Return the (X, Y) coordinate for the center point of the cell that contains the specified text.  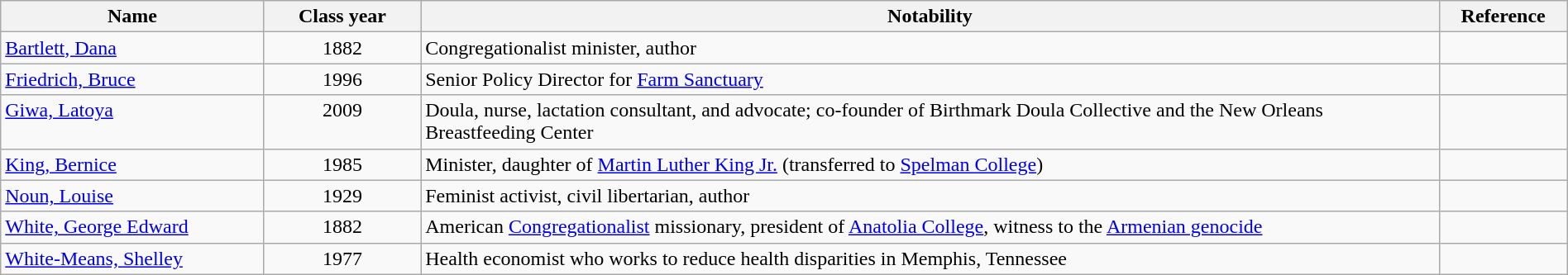
Friedrich, Bruce (132, 79)
Bartlett, Dana (132, 48)
2009 (342, 122)
Class year (342, 17)
Reference (1503, 17)
Noun, Louise (132, 196)
Feminist activist, civil libertarian, author (930, 196)
1985 (342, 164)
Name (132, 17)
1929 (342, 196)
1996 (342, 79)
Notability (930, 17)
Doula, nurse, lactation consultant, and advocate; co-founder of Birthmark Doula Collective and the New Orleans Breastfeeding Center (930, 122)
1977 (342, 258)
White-Means, Shelley (132, 258)
American Congregationalist missionary, president of Anatolia College, witness to the Armenian genocide (930, 227)
Giwa, Latoya (132, 122)
Senior Policy Director for Farm Sanctuary (930, 79)
Minister, daughter of Martin Luther King Jr. (transferred to Spelman College) (930, 164)
Health economist who works to reduce health disparities in Memphis, Tennessee (930, 258)
White, George Edward (132, 227)
King, Bernice (132, 164)
Congregationalist minister, author (930, 48)
